From the cell containing the given text, extract its center point as (X, Y) coordinate. 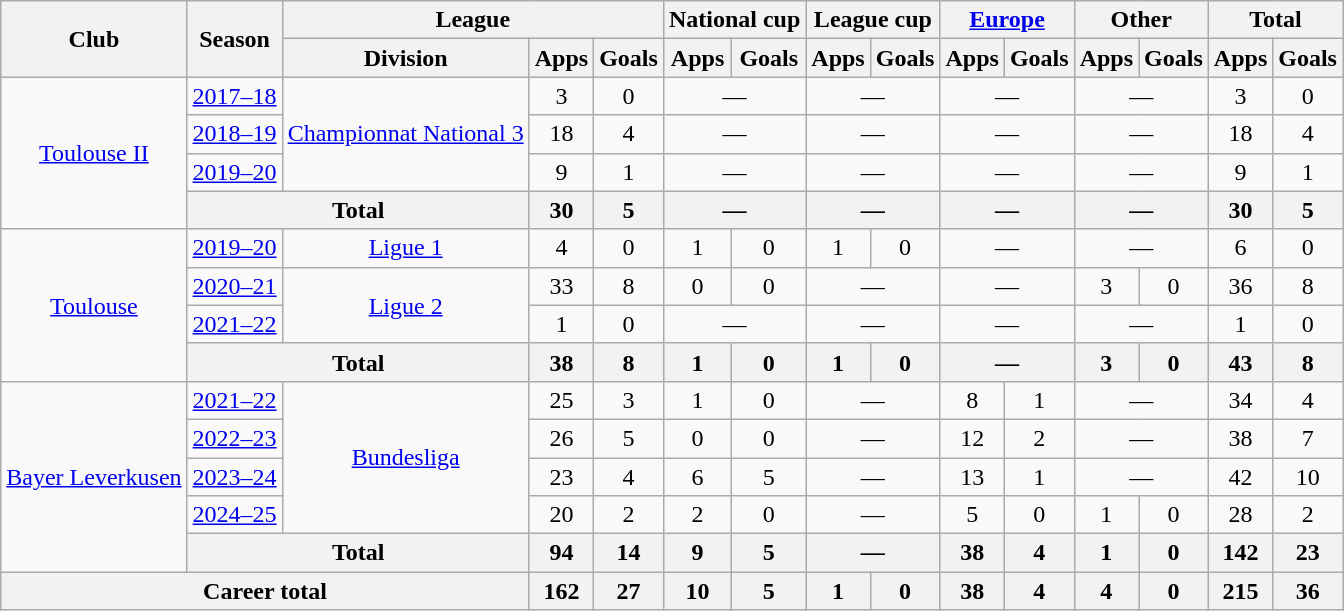
43 (1240, 362)
7 (1308, 438)
2022–23 (234, 438)
Career total (265, 591)
215 (1240, 591)
Bayer Leverkusen (94, 476)
162 (561, 591)
2017–18 (234, 96)
2024–25 (234, 515)
42 (1240, 477)
Europe (1007, 20)
Season (234, 39)
Toulouse II (94, 153)
Club (94, 39)
League cup (873, 20)
Division (406, 58)
League (472, 20)
14 (629, 553)
94 (561, 553)
2018–19 (234, 134)
142 (1240, 553)
Bundesliga (406, 457)
2023–24 (234, 477)
33 (561, 286)
26 (561, 438)
Other (1141, 20)
12 (972, 438)
28 (1240, 515)
13 (972, 477)
Ligue 1 (406, 248)
Toulouse (94, 305)
National cup (734, 20)
Ligue 2 (406, 305)
Championnat National 3 (406, 134)
2020–21 (234, 286)
27 (629, 591)
34 (1240, 400)
20 (561, 515)
25 (561, 400)
